Extract the [X, Y] coordinate from the center of the cell holding the provided text.  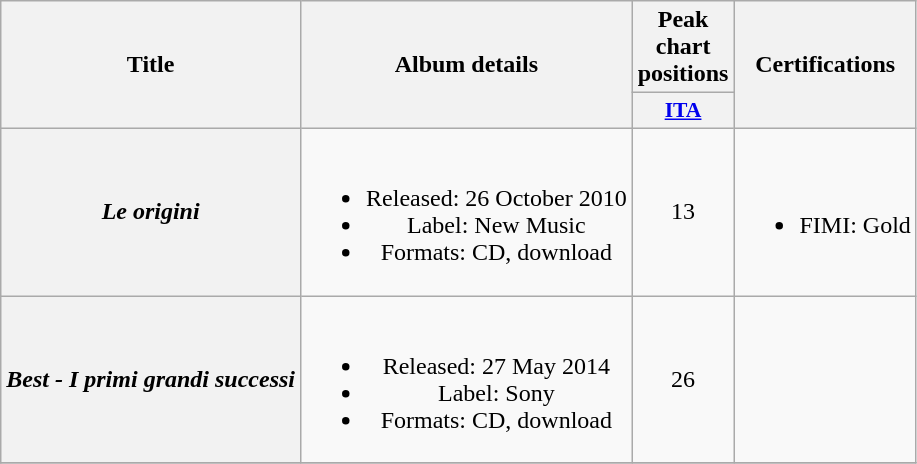
Peak chart positions [683, 47]
Released: 26 October 2010Label: New MusicFormats: CD, download [467, 212]
13 [683, 212]
Best - I primi grandi successi [151, 380]
Le origini [151, 212]
Title [151, 65]
26 [683, 380]
Certifications [825, 65]
Album details [467, 65]
Released: 27 May 2014Label: SonyFormats: CD, download [467, 380]
FIMI: Gold [825, 212]
ITA [683, 111]
